Scan for the cell matching the given text and deliver its [x, y] coordinate at center. 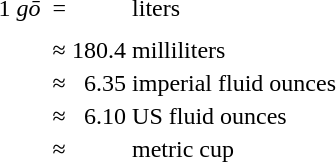
180.4 [100, 50]
6.10 [100, 116]
6.35 [100, 83]
